Provide the [X, Y] coordinate of the cell's center where the given text is located.  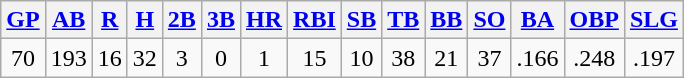
RBI [315, 20]
H [144, 20]
10 [361, 58]
193 [68, 58]
BB [446, 20]
32 [144, 58]
16 [110, 58]
3B [220, 20]
37 [490, 58]
BA [538, 20]
.197 [654, 58]
SLG [654, 20]
HR [264, 20]
15 [315, 58]
2B [182, 20]
.248 [594, 58]
3 [182, 58]
TB [404, 20]
70 [23, 58]
1 [264, 58]
SB [361, 20]
.166 [538, 58]
OBP [594, 20]
SO [490, 20]
38 [404, 58]
AB [68, 20]
R [110, 20]
GP [23, 20]
0 [220, 58]
21 [446, 58]
